Search for the cell housing the specified text and yield its [x, y] center coordinate. 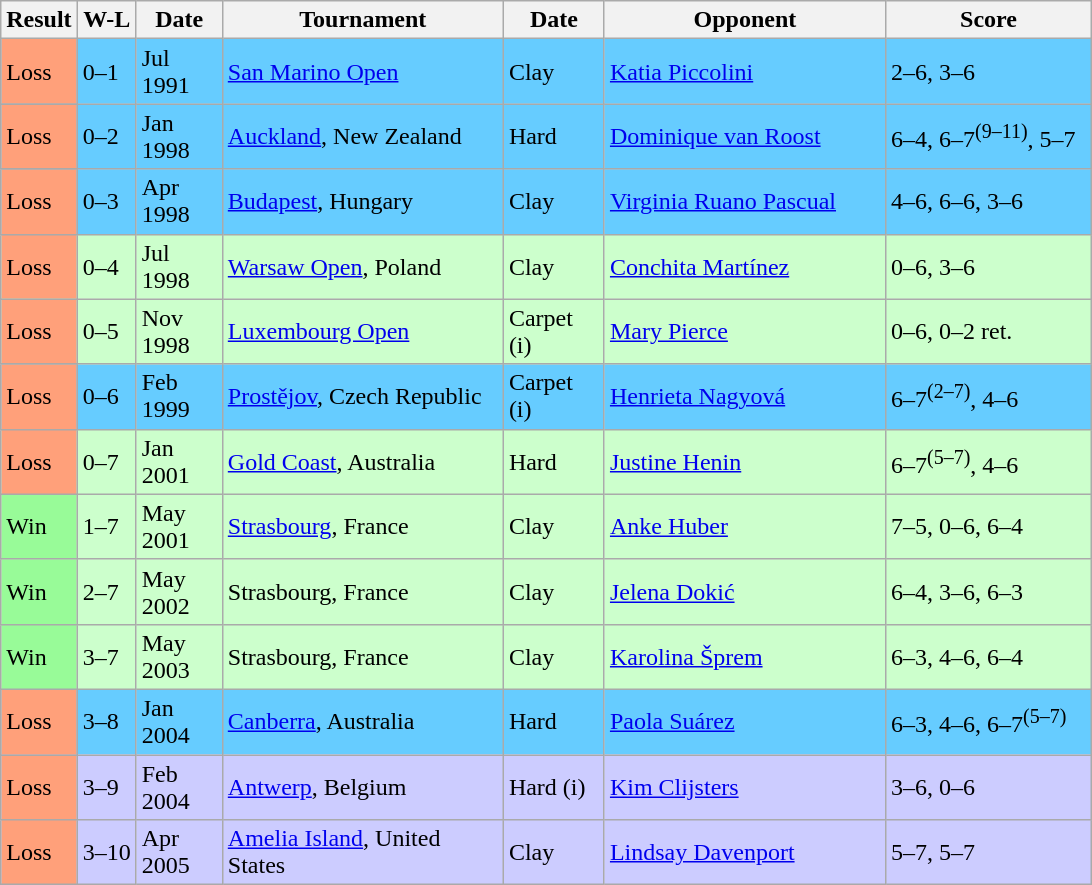
Justine Henin [744, 462]
Opponent [744, 20]
Antwerp, Belgium [362, 786]
May 2003 [179, 656]
Jul 1998 [179, 266]
0–6 [106, 396]
3–10 [106, 852]
San Marino Open [362, 72]
Paola Suárez [744, 722]
6–3, 4–6, 6–7(5–7) [988, 722]
Apr 1998 [179, 202]
Tournament [362, 20]
May 2002 [179, 592]
Lindsay Davenport [744, 852]
0–5 [106, 332]
0–6, 0–2 ret. [988, 332]
7–5, 0–6, 6–4 [988, 526]
Gold Coast, Australia [362, 462]
Katia Piccolini [744, 72]
Canberra, Australia [362, 722]
0–3 [106, 202]
Result [39, 20]
6–4, 6–7(9–11), 5–7 [988, 136]
0–6, 3–6 [988, 266]
Mary Pierce [744, 332]
3–7 [106, 656]
Feb 1999 [179, 396]
2–6, 3–6 [988, 72]
Warsaw Open, Poland [362, 266]
5–7, 5–7 [988, 852]
Jul 1991 [179, 72]
Amelia Island, United States [362, 852]
Conchita Martínez [744, 266]
Anke Huber [744, 526]
Budapest, Hungary [362, 202]
Virginia Ruano Pascual [744, 202]
Dominique van Roost [744, 136]
Nov 1998 [179, 332]
0–4 [106, 266]
6–3, 4–6, 6–4 [988, 656]
0–2 [106, 136]
3–8 [106, 722]
Jan 2004 [179, 722]
Auckland, New Zealand [362, 136]
6–4, 3–6, 6–3 [988, 592]
Prostějov, Czech Republic [362, 396]
Jelena Dokić [744, 592]
Jan 1998 [179, 136]
3–6, 0–6 [988, 786]
1–7 [106, 526]
4–6, 6–6, 3–6 [988, 202]
Score [988, 20]
6–7(5–7), 4–6 [988, 462]
Hard (i) [554, 786]
Henrieta Nagyová [744, 396]
0–7 [106, 462]
Karolina Šprem [744, 656]
Jan 2001 [179, 462]
W-L [106, 20]
May 2001 [179, 526]
Kim Clijsters [744, 786]
2–7 [106, 592]
Apr 2005 [179, 852]
6–7(2–7), 4–6 [988, 396]
0–1 [106, 72]
Feb 2004 [179, 786]
Luxembourg Open [362, 332]
3–9 [106, 786]
